Identify which cell holds the provided text, then report its (X, Y) central coordinate. 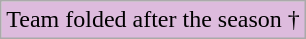
Team folded after the season † (154, 20)
